For the text-containing cell, return its midpoint in (X, Y) coordinate format. 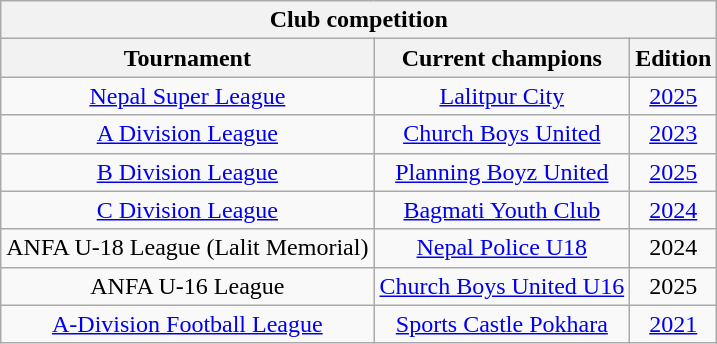
Lalitpur City (502, 96)
Edition (674, 58)
Current champions (502, 58)
Church Boys United U16 (502, 286)
2023 (674, 134)
ANFA U-16 League (188, 286)
Tournament (188, 58)
C Division League (188, 210)
Church Boys United (502, 134)
Club competition (359, 20)
Planning Boyz United (502, 172)
B Division League (188, 172)
A Division League (188, 134)
ANFA U-18 League (Lalit Memorial) (188, 248)
2021 (674, 324)
Sports Castle Pokhara (502, 324)
Nepal Police U18 (502, 248)
A-Division Football League (188, 324)
Nepal Super League (188, 96)
Bagmati Youth Club (502, 210)
